Find where the given text appears and provide that cell's center as (X, Y) coordinate. 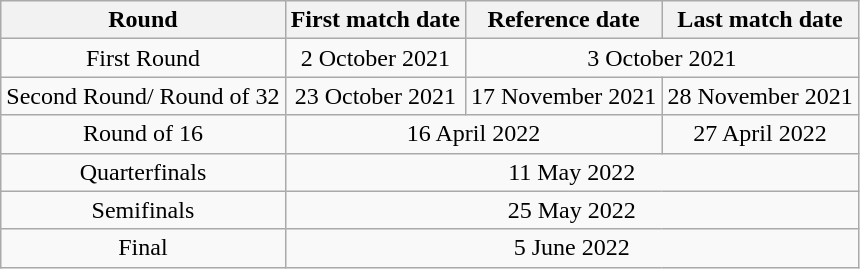
Last match date (760, 20)
Reference date (563, 20)
First match date (375, 20)
5 June 2022 (572, 248)
27 April 2022 (760, 134)
Semifinals (143, 210)
25 May 2022 (572, 210)
Round of 16 (143, 134)
17 November 2021 (563, 96)
23 October 2021 (375, 96)
28 November 2021 (760, 96)
Quarterfinals (143, 172)
Round (143, 20)
11 May 2022 (572, 172)
First Round (143, 58)
Second Round/ Round of 32 (143, 96)
16 April 2022 (474, 134)
3 October 2021 (662, 58)
Final (143, 248)
2 October 2021 (375, 58)
